Return (X, Y) of the center of cell containing provided text 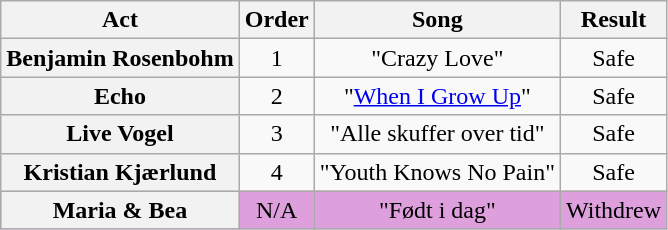
N/A (276, 210)
1 (276, 58)
2 (276, 96)
4 (276, 172)
Act (120, 20)
Result (613, 20)
Benjamin Rosenbohm (120, 58)
Maria & Bea (120, 210)
"Alle skuffer over tid" (437, 134)
Live Vogel (120, 134)
"Født i dag" (437, 210)
"Crazy Love" (437, 58)
Echo (120, 96)
"When I Grow Up" (437, 96)
Withdrew (613, 210)
Order (276, 20)
Kristian Kjærlund (120, 172)
Song (437, 20)
"Youth Knows No Pain" (437, 172)
3 (276, 134)
